Scan for the cell matching the given text and deliver its [x, y] coordinate at center. 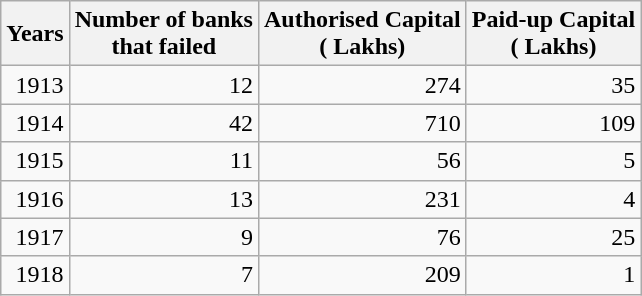
Number of banks that failed [164, 34]
710 [362, 123]
11 [164, 161]
13 [164, 199]
Years [35, 34]
1914 [35, 123]
209 [362, 275]
56 [362, 161]
Paid-up Capital ( Lakhs) [553, 34]
7 [164, 275]
1917 [35, 237]
1 [553, 275]
274 [362, 85]
35 [553, 85]
1918 [35, 275]
1913 [35, 85]
Authorised Capital ( Lakhs) [362, 34]
1916 [35, 199]
25 [553, 237]
5 [553, 161]
76 [362, 237]
231 [362, 199]
12 [164, 85]
4 [553, 199]
9 [164, 237]
109 [553, 123]
1915 [35, 161]
42 [164, 123]
